Scan for the cell matching the given text and deliver its [X, Y] coordinate at center. 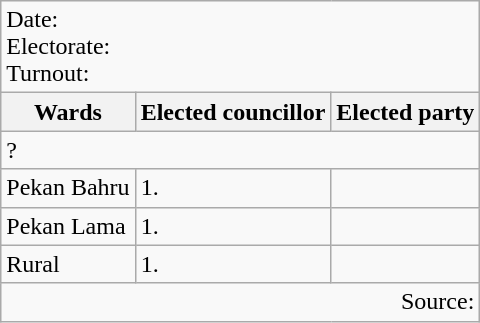
Wards [68, 112]
? [240, 150]
Elected councillor [233, 112]
Date: Electorate: Turnout: [240, 47]
Elected party [406, 112]
Pekan Bahru [68, 188]
Rural [68, 264]
Source: [240, 302]
Pekan Lama [68, 226]
